Scan for the cell matching the given text and deliver its (X, Y) coordinate at center. 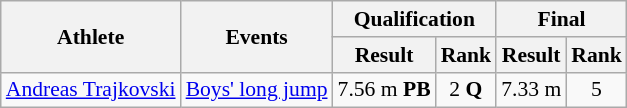
Boys' long jump (257, 90)
5 (596, 90)
Final (562, 19)
2 Q (466, 90)
Qualification (415, 19)
7.56 m PB (384, 90)
Andreas Trajkovski (91, 90)
7.33 m (531, 90)
Athlete (91, 36)
Events (257, 36)
